Detect which cell encompasses the target text, then output its [X, Y] center coordinate. 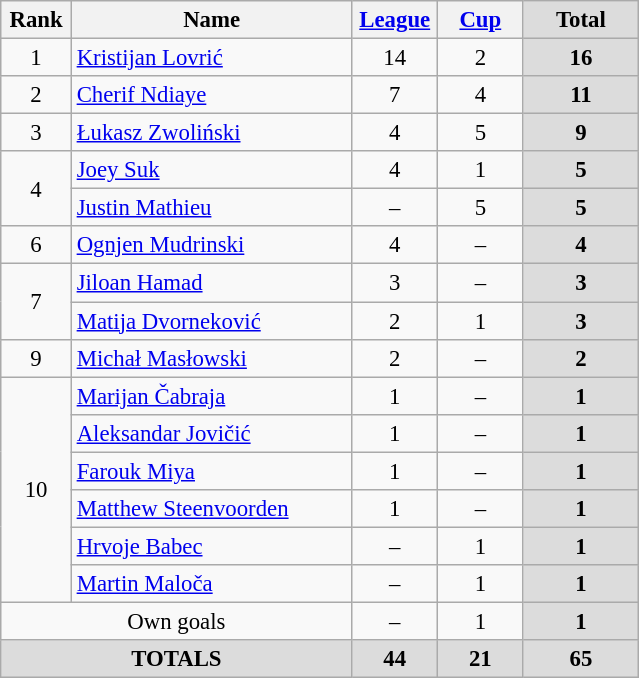
Total [581, 20]
Marijan Čabraja [212, 396]
Hrvoje Babec [212, 546]
Matthew Steenvoorden [212, 509]
14 [395, 58]
Cherif Ndiaye [212, 95]
Cup [481, 20]
6 [36, 245]
Martin Maloča [212, 584]
16 [581, 58]
Joey Suk [212, 170]
Jiloan Hamad [212, 283]
10 [36, 490]
Łukasz Zwoliński [212, 133]
21 [481, 659]
Ognjen Mudrinski [212, 245]
Aleksandar Jovičić [212, 433]
11 [581, 95]
Justin Mathieu [212, 208]
TOTALS [176, 659]
44 [395, 659]
Michał Masłowski [212, 358]
Kristijan Lovrić [212, 58]
Own goals [176, 621]
65 [581, 659]
League [395, 20]
Rank [36, 20]
Matija Dvorneković [212, 321]
Name [212, 20]
Farouk Miya [212, 471]
